Identify which cell holds the provided text, then report its (X, Y) central coordinate. 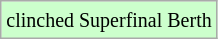
clinched Superfinal Berth (109, 20)
